For the text-containing cell, return its midpoint in (X, Y) coordinate format. 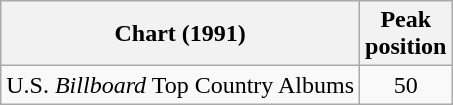
50 (406, 85)
Chart (1991) (180, 34)
Peakposition (406, 34)
U.S. Billboard Top Country Albums (180, 85)
